Pinpoint the cell where the given text exists, returning its (X, Y) midpoint coordinate. 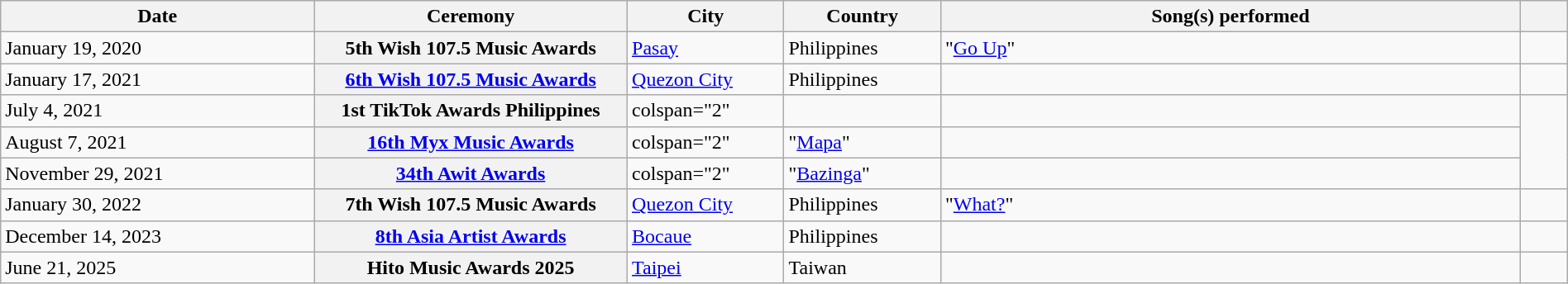
"Go Up" (1231, 48)
34th Awit Awards (471, 173)
16th Myx Music Awards (471, 142)
8th Asia Artist Awards (471, 236)
6th Wish 107.5 Music Awards (471, 79)
Country (862, 17)
Hito Music Awards 2025 (471, 267)
"Bazinga" (862, 173)
January 19, 2020 (157, 48)
August 7, 2021 (157, 142)
Song(s) performed (1231, 17)
Bocaue (706, 236)
January 30, 2022 (157, 205)
Taiwan (862, 267)
"What?" (1231, 205)
5th Wish 107.5 Music Awards (471, 48)
Ceremony (471, 17)
Taipei (706, 267)
June 21, 2025 (157, 267)
1st TikTok Awards Philippines (471, 111)
December 14, 2023 (157, 236)
Date (157, 17)
Pasay (706, 48)
January 17, 2021 (157, 79)
7th Wish 107.5 Music Awards (471, 205)
City (706, 17)
"Mapa" (862, 142)
July 4, 2021 (157, 111)
November 29, 2021 (157, 173)
